Detect which cell encompasses the target text, then output its [x, y] center coordinate. 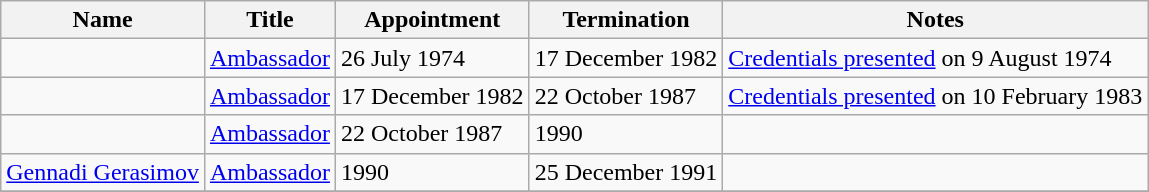
25 December 1991 [626, 172]
Name [103, 20]
Termination [626, 20]
Gennadi Gerasimov [103, 172]
Notes [936, 20]
Credentials presented on 10 February 1983 [936, 96]
26 July 1974 [432, 58]
Title [270, 20]
Credentials presented on 9 August 1974 [936, 58]
Appointment [432, 20]
